Pinpoint the cell where the given text exists, returning its (X, Y) midpoint coordinate. 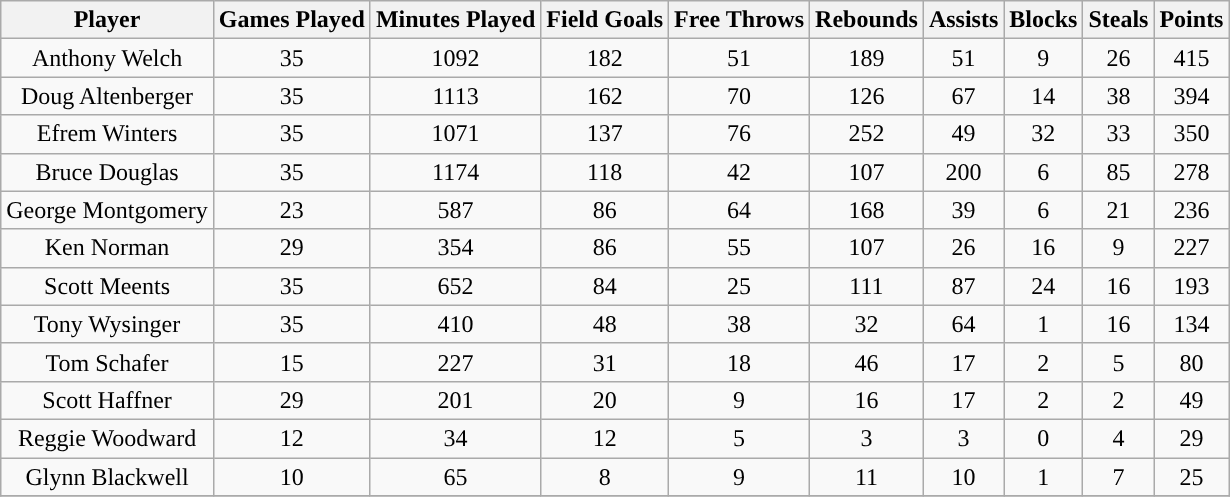
8 (605, 477)
1174 (455, 172)
278 (1192, 172)
Scott Haffner (108, 400)
1092 (455, 58)
394 (1192, 96)
65 (455, 477)
193 (1192, 286)
55 (740, 248)
1113 (455, 96)
Doug Altenberger (108, 96)
48 (605, 324)
201 (455, 400)
39 (963, 210)
7 (1118, 477)
126 (867, 96)
410 (455, 324)
Efrem Winters (108, 134)
67 (963, 96)
31 (605, 362)
23 (292, 210)
Reggie Woodward (108, 438)
Assists (963, 20)
Steals (1118, 20)
11 (867, 477)
118 (605, 172)
Field Goals (605, 20)
87 (963, 286)
Scott Meents (108, 286)
189 (867, 58)
0 (1044, 438)
80 (1192, 362)
24 (1044, 286)
Rebounds (867, 20)
70 (740, 96)
587 (455, 210)
Anthony Welch (108, 58)
Tony Wysinger (108, 324)
252 (867, 134)
168 (867, 210)
Free Throws (740, 20)
33 (1118, 134)
Minutes Played (455, 20)
Tom Schafer (108, 362)
Glynn Blackwell (108, 477)
354 (455, 248)
34 (455, 438)
1071 (455, 134)
652 (455, 286)
4 (1118, 438)
46 (867, 362)
162 (605, 96)
415 (1192, 58)
182 (605, 58)
350 (1192, 134)
76 (740, 134)
Player (108, 20)
236 (1192, 210)
21 (1118, 210)
15 (292, 362)
84 (605, 286)
85 (1118, 172)
20 (605, 400)
134 (1192, 324)
200 (963, 172)
111 (867, 286)
14 (1044, 96)
George Montgomery (108, 210)
Points (1192, 20)
Ken Norman (108, 248)
Blocks (1044, 20)
Bruce Douglas (108, 172)
137 (605, 134)
18 (740, 362)
42 (740, 172)
Games Played (292, 20)
